Capture the cell that displays the provided text and extract its (x, y) central coordinate. 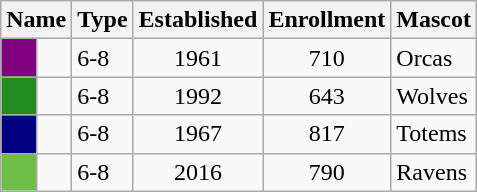
Type (102, 20)
Wolves (434, 96)
Established (198, 20)
710 (327, 58)
1992 (198, 96)
Ravens (434, 172)
Enrollment (327, 20)
1967 (198, 134)
Mascot (434, 20)
Totems (434, 134)
Orcas (434, 58)
817 (327, 134)
790 (327, 172)
Name (36, 20)
1961 (198, 58)
2016 (198, 172)
643 (327, 96)
